For the text-containing cell, return its midpoint in (x, y) coordinate format. 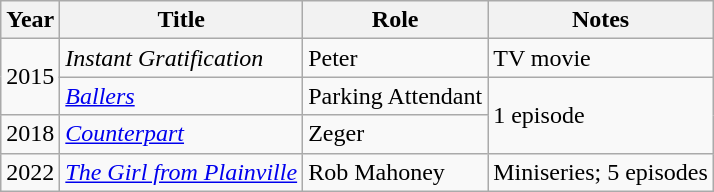
Miniseries; 5 episodes (601, 172)
2022 (30, 172)
Year (30, 20)
2015 (30, 77)
Zeger (396, 134)
2018 (30, 134)
Instant Gratification (182, 58)
Peter (396, 58)
Role (396, 20)
Counterpart (182, 134)
1 episode (601, 115)
The Girl from Plainville (182, 172)
Rob Mahoney (396, 172)
TV movie (601, 58)
Ballers (182, 96)
Title (182, 20)
Parking Attendant (396, 96)
Notes (601, 20)
